From the cell containing the given text, extract its center point as [x, y] coordinate. 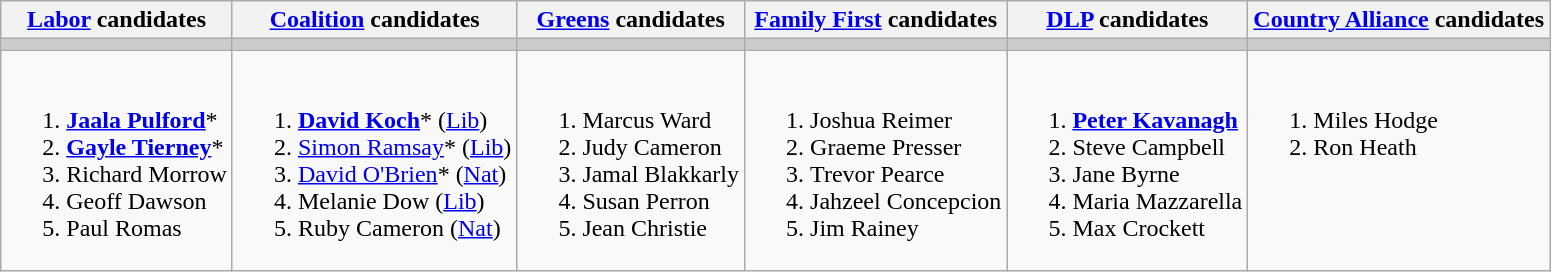
DLP candidates [1128, 20]
Joshua ReimerGraeme PresserTrevor PearceJahzeel ConcepcionJim Rainey [876, 160]
David Koch* (Lib)Simon Ramsay* (Lib)David O'Brien* (Nat)Melanie Dow (Lib)Ruby Cameron (Nat) [374, 160]
Peter KavanaghSteve CampbellJane ByrneMaria MazzarellaMax Crockett [1128, 160]
Coalition candidates [374, 20]
Country Alliance candidates [1399, 20]
Greens candidates [631, 20]
Labor candidates [117, 20]
Marcus WardJudy CameronJamal BlakkarlySusan PerronJean Christie [631, 160]
Jaala Pulford*Gayle Tierney*Richard MorrowGeoff DawsonPaul Romas [117, 160]
Miles HodgeRon Heath [1399, 160]
Family First candidates [876, 20]
